Extract the (X, Y) coordinate from the center of the cell holding the provided text.  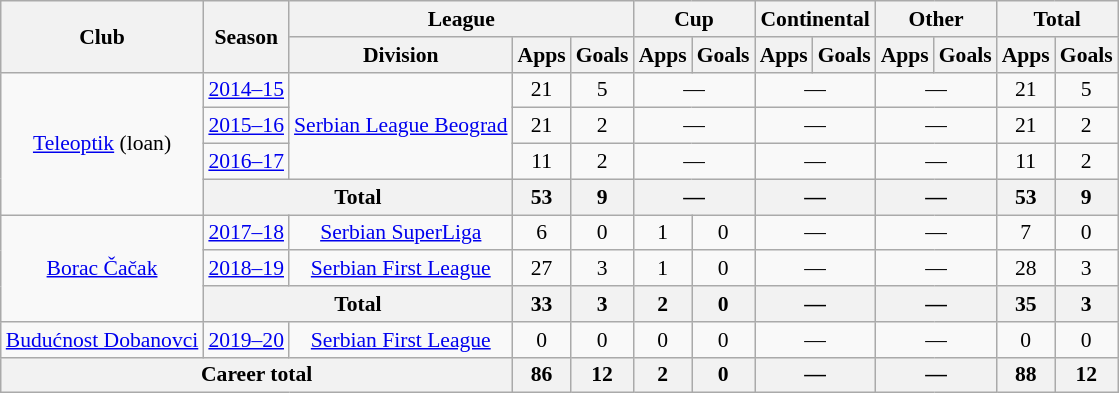
2016–17 (246, 162)
35 (1026, 304)
Season (246, 36)
Continental (816, 19)
Serbian League Beograd (401, 126)
Other (936, 19)
28 (1026, 269)
Borac Čačak (102, 268)
Club (102, 36)
2019–20 (246, 340)
6 (542, 233)
Cup (694, 19)
Serbian SuperLiga (401, 233)
2018–19 (246, 269)
Budućnost Dobanovci (102, 340)
2014–15 (246, 90)
27 (542, 269)
88 (1026, 375)
33 (542, 304)
Division (401, 55)
Teleoptik (loan) (102, 143)
League (462, 19)
2017–18 (246, 233)
86 (542, 375)
2015–16 (246, 126)
7 (1026, 233)
Career total (257, 375)
